Extract the (x, y) coordinate from the center of the cell holding the provided text.  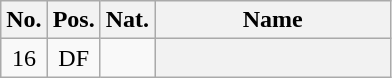
Name (273, 20)
Nat. (127, 20)
No. (24, 20)
DF (74, 58)
16 (24, 58)
Pos. (74, 20)
